Detect which cell encompasses the target text, then output its (x, y) center coordinate. 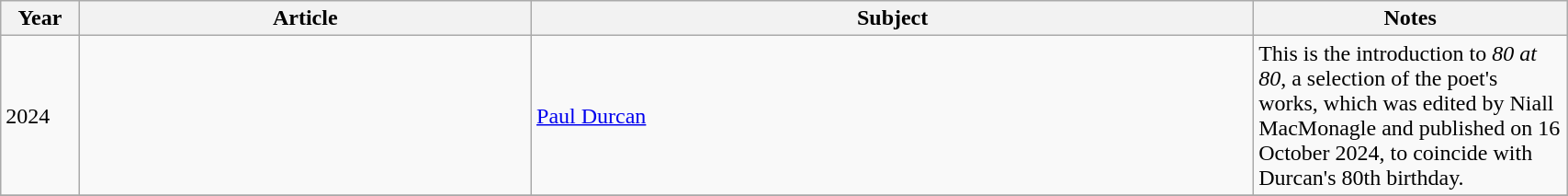
Year (40, 18)
Article (305, 18)
Subject (893, 18)
Notes (1411, 18)
Paul Durcan (893, 116)
2024 (40, 116)
